Find where the given text appears and provide that cell's center as (x, y) coordinate. 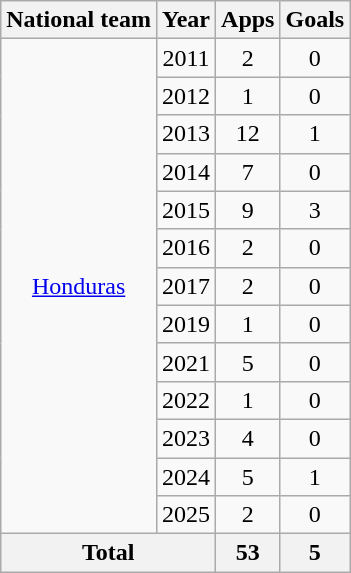
2014 (186, 172)
Honduras (79, 286)
9 (248, 210)
Total (108, 553)
2019 (186, 324)
2011 (186, 58)
2023 (186, 438)
53 (248, 553)
Goals (315, 20)
3 (315, 210)
2016 (186, 248)
2015 (186, 210)
2021 (186, 362)
2024 (186, 477)
2025 (186, 515)
2012 (186, 96)
2013 (186, 134)
4 (248, 438)
Year (186, 20)
National team (79, 20)
Apps (248, 20)
12 (248, 134)
7 (248, 172)
2022 (186, 400)
2017 (186, 286)
